Pinpoint the cell where the given text exists, returning its (X, Y) midpoint coordinate. 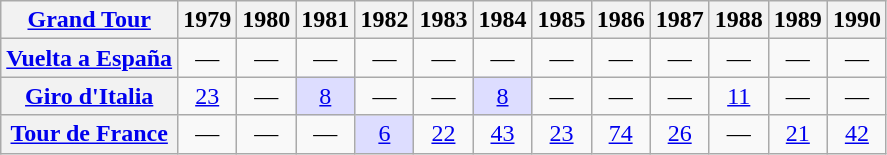
74 (620, 134)
Tour de France (90, 134)
42 (856, 134)
1979 (208, 20)
Giro d'Italia (90, 96)
1980 (266, 20)
1984 (502, 20)
21 (798, 134)
1988 (738, 20)
1982 (384, 20)
26 (680, 134)
1983 (444, 20)
1986 (620, 20)
43 (502, 134)
22 (444, 134)
1985 (562, 20)
1989 (798, 20)
11 (738, 96)
1987 (680, 20)
6 (384, 134)
1990 (856, 20)
Grand Tour (90, 20)
Vuelta a España (90, 58)
1981 (326, 20)
